Determine the (X, Y) coordinate at the center of the cell enclosing the given text.  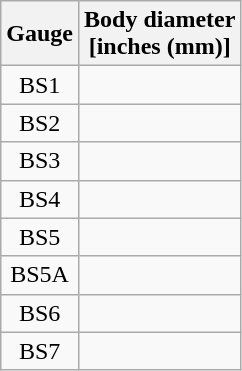
BS5 (40, 237)
BS7 (40, 351)
BS4 (40, 199)
Gauge (40, 34)
BS3 (40, 161)
BS1 (40, 85)
BS5A (40, 275)
BS6 (40, 313)
Body diameter[inches (mm)] (159, 34)
BS2 (40, 123)
